Return the (X, Y) coordinate for the center point of the cell that contains the specified text.  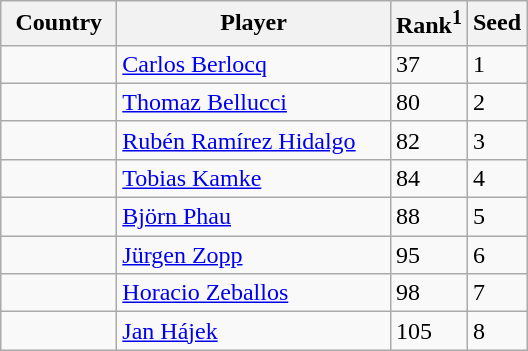
7 (496, 293)
Jürgen Zopp (254, 255)
5 (496, 217)
88 (428, 217)
Björn Phau (254, 217)
Rank1 (428, 24)
Country (59, 24)
Seed (496, 24)
98 (428, 293)
82 (428, 140)
Carlos Berlocq (254, 64)
84 (428, 178)
4 (496, 178)
Horacio Zeballos (254, 293)
Thomaz Bellucci (254, 102)
Player (254, 24)
80 (428, 102)
105 (428, 331)
1 (496, 64)
Rubén Ramírez Hidalgo (254, 140)
95 (428, 255)
Jan Hájek (254, 331)
37 (428, 64)
6 (496, 255)
Tobias Kamke (254, 178)
8 (496, 331)
2 (496, 102)
3 (496, 140)
